Return [X, Y] of the center of cell containing provided text 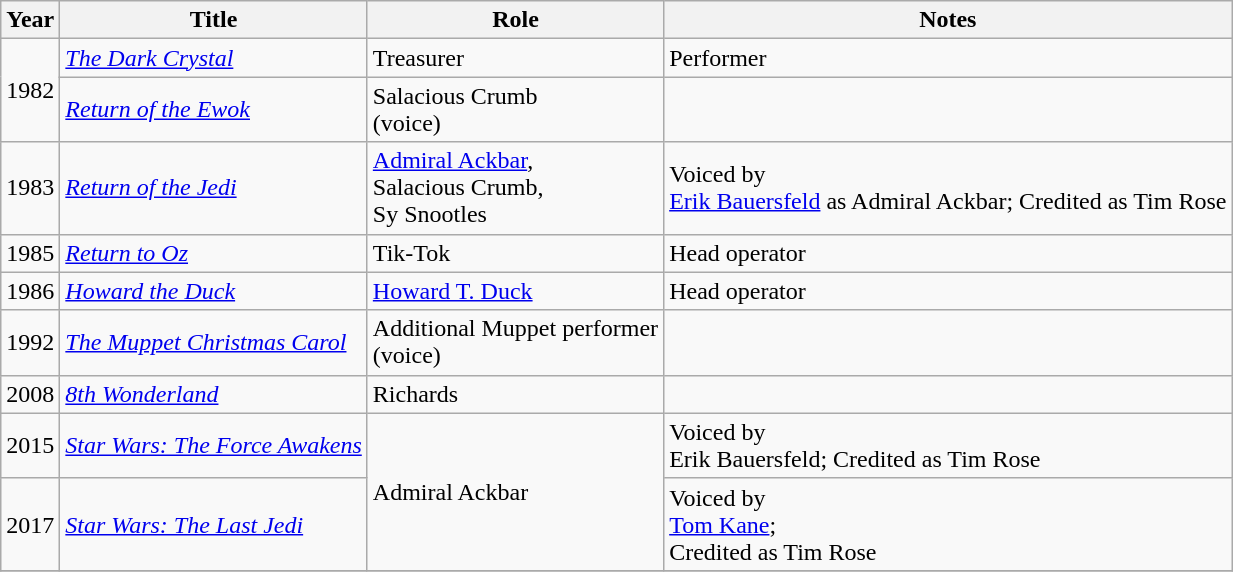
Performer [948, 58]
Star Wars: The Force Awakens [214, 446]
Treasurer [515, 58]
Notes [948, 20]
1982 [30, 90]
Tik-Tok [515, 253]
1983 [30, 188]
The Dark Crystal [214, 58]
Voiced by Tom Kane; Credited as Tim Rose [948, 524]
Return to Oz [214, 253]
Additional Muppet performer(voice) [515, 342]
Return of the Ewok [214, 110]
Year [30, 20]
2017 [30, 524]
Howard T. Duck [515, 291]
Salacious Crumb(voice) [515, 110]
Admiral Ackbar, Salacious Crumb, Sy Snootles [515, 188]
2008 [30, 394]
1992 [30, 342]
Admiral Ackbar [515, 492]
Title [214, 20]
2015 [30, 446]
Richards [515, 394]
Voiced by Erik Bauersfeld as Admiral Ackbar; Credited as Tim Rose [948, 188]
Star Wars: The Last Jedi [214, 524]
Voiced by Erik Bauersfeld; Credited as Tim Rose [948, 446]
Role [515, 20]
Return of the Jedi [214, 188]
1986 [30, 291]
1985 [30, 253]
The Muppet Christmas Carol [214, 342]
8th Wonderland [214, 394]
Howard the Duck [214, 291]
